Provide the [x, y] coordinate of the cell's center where the given text is located.  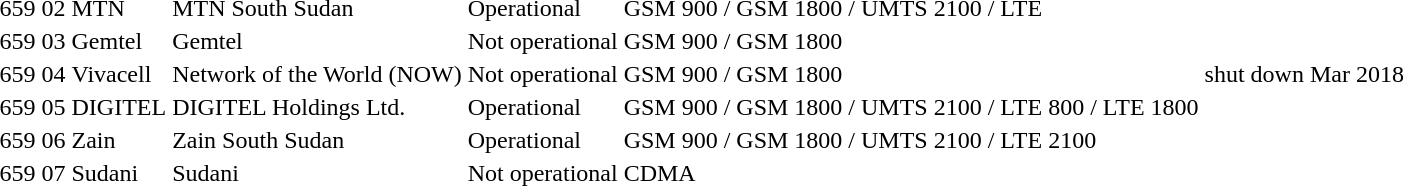
Zain South Sudan [318, 140]
04 [54, 74]
06 [54, 140]
Zain [119, 140]
GSM 900 / GSM 1800 / UMTS 2100 / LTE 800 / LTE 1800 [911, 107]
DIGITEL [119, 107]
DIGITEL Holdings Ltd. [318, 107]
Vivacell [119, 74]
Network of the World (NOW) [318, 74]
GSM 900 / GSM 1800 / UMTS 2100 / LTE 2100 [911, 140]
03 [54, 41]
05 [54, 107]
